From the cell containing the given text, extract its center point as (x, y) coordinate. 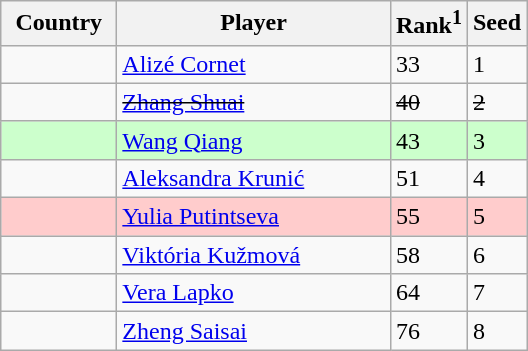
Seed (496, 24)
Zheng Saisai (254, 331)
64 (428, 293)
Viktória Kužmová (254, 255)
Yulia Putintseva (254, 217)
5 (496, 217)
4 (496, 178)
55 (428, 217)
58 (428, 255)
6 (496, 255)
Country (59, 24)
Alizé Cornet (254, 64)
1 (496, 64)
76 (428, 331)
8 (496, 331)
Wang Qiang (254, 140)
Rank1 (428, 24)
40 (428, 102)
2 (496, 102)
3 (496, 140)
Zhang Shuai (254, 102)
51 (428, 178)
43 (428, 140)
Player (254, 24)
Aleksandra Krunić (254, 178)
Vera Lapko (254, 293)
7 (496, 293)
33 (428, 64)
